Extract the [x, y] coordinate from the center of the cell holding the provided text.  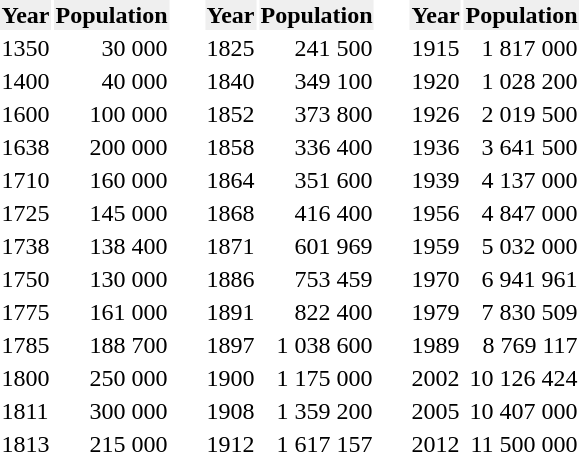
1600 [26, 114]
130 000 [112, 279]
30 000 [112, 48]
10 407 000 [522, 411]
1908 [230, 411]
1775 [26, 312]
1989 [436, 345]
160 000 [112, 180]
2 019 500 [522, 114]
1897 [230, 345]
138 400 [112, 246]
1 028 200 [522, 81]
1979 [436, 312]
1886 [230, 279]
1 359 200 [316, 411]
1970 [436, 279]
1864 [230, 180]
1926 [436, 114]
1825 [230, 48]
1915 [436, 48]
3 641 500 [522, 147]
10 126 424 [522, 378]
1 817 000 [522, 48]
2005 [436, 411]
1936 [436, 147]
1 038 600 [316, 345]
1811 [26, 411]
822 400 [316, 312]
1785 [26, 345]
1956 [436, 213]
1939 [436, 180]
373 800 [316, 114]
1852 [230, 114]
1868 [230, 213]
351 600 [316, 180]
7 830 509 [522, 312]
416 400 [316, 213]
1400 [26, 81]
200 000 [112, 147]
250 000 [112, 378]
601 969 [316, 246]
145 000 [112, 213]
4 847 000 [522, 213]
1 175 000 [316, 378]
161 000 [112, 312]
753 459 [316, 279]
1871 [230, 246]
336 400 [316, 147]
188 700 [112, 345]
2002 [436, 378]
1858 [230, 147]
40 000 [112, 81]
1800 [26, 378]
1920 [436, 81]
349 100 [316, 81]
241 500 [316, 48]
1350 [26, 48]
1710 [26, 180]
1750 [26, 279]
1959 [436, 246]
5 032 000 [522, 246]
300 000 [112, 411]
1738 [26, 246]
1840 [230, 81]
4 137 000 [522, 180]
1725 [26, 213]
6 941 961 [522, 279]
1891 [230, 312]
8 769 117 [522, 345]
100 000 [112, 114]
1638 [26, 147]
1900 [230, 378]
